Pinpoint the cell where the given text exists, returning its [X, Y] midpoint coordinate. 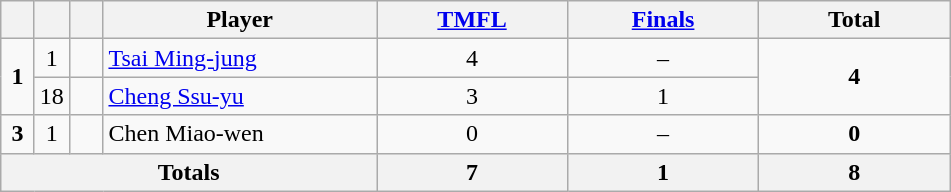
Player [240, 20]
Finals [664, 20]
Total [854, 20]
Cheng Ssu-yu [240, 96]
7 [472, 172]
TMFL [472, 20]
18 [52, 96]
Totals [189, 172]
8 [854, 172]
Tsai Ming-jung [240, 58]
Chen Miao-wen [240, 134]
